Identify which cell holds the provided text, then report its (x, y) central coordinate. 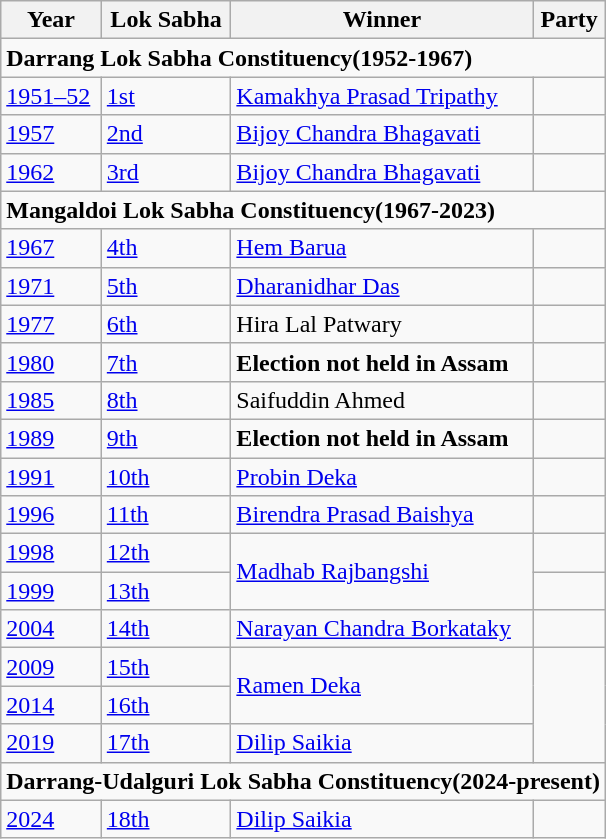
2024 (52, 819)
10th (166, 477)
1971 (52, 286)
5th (166, 286)
1980 (52, 362)
4th (166, 248)
2019 (52, 743)
2014 (52, 705)
3rd (166, 172)
1962 (52, 172)
1977 (52, 324)
7th (166, 362)
2004 (52, 629)
1996 (52, 515)
14th (166, 629)
8th (166, 400)
1st (166, 96)
Narayan Chandra Borkataky (382, 629)
15th (166, 667)
2nd (166, 134)
1998 (52, 553)
Darrang-Udalguri Lok Sabha Constituency(2024-present) (304, 781)
Madhab Rajbangshi (382, 572)
Dharanidhar Das (382, 286)
Ramen Deka (382, 686)
Winner (382, 20)
1991 (52, 477)
Darrang Lok Sabha Constituency(1952-1967) (304, 58)
Lok Sabha (166, 20)
Hira Lal Patwary (382, 324)
1967 (52, 248)
1989 (52, 438)
1999 (52, 591)
17th (166, 743)
18th (166, 819)
Birendra Prasad Baishya (382, 515)
16th (166, 705)
Kamakhya Prasad Tripathy (382, 96)
6th (166, 324)
Probin Deka (382, 477)
12th (166, 553)
Hem Barua (382, 248)
Party (569, 20)
9th (166, 438)
Year (52, 20)
13th (166, 591)
Mangaldoi Lok Sabha Constituency(1967-2023) (304, 210)
11th (166, 515)
1985 (52, 400)
1957 (52, 134)
Saifuddin Ahmed (382, 400)
2009 (52, 667)
1951–52 (52, 96)
